Scan for the cell matching the given text and deliver its [X, Y] coordinate at center. 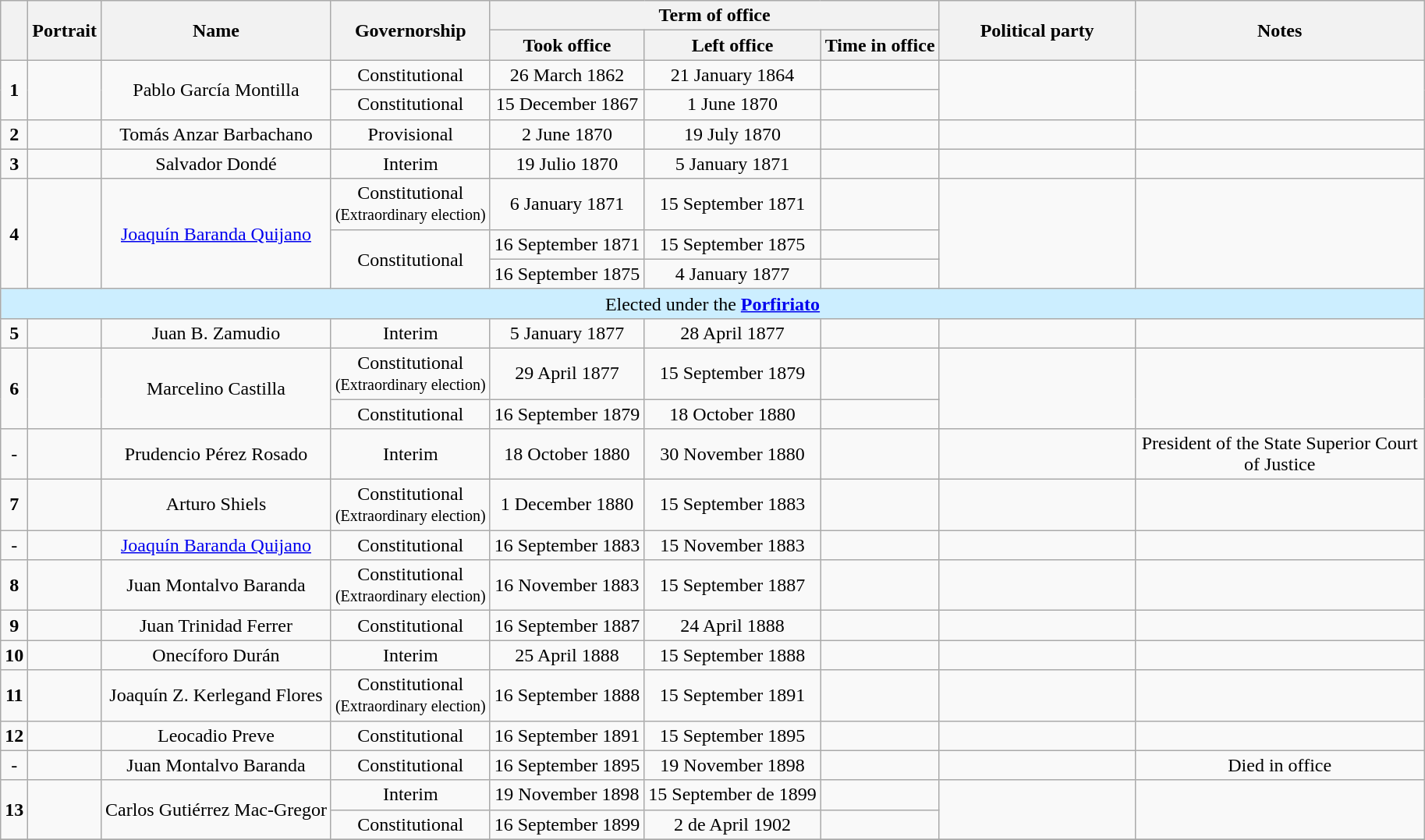
1 June 1870 [732, 105]
15 September 1887 [732, 585]
Arturo Shiels [215, 505]
29 April 1877 [567, 373]
15 November 1883 [732, 545]
19 July 1870 [732, 134]
16 September 1875 [567, 274]
10 [14, 655]
13 [14, 810]
Onecíforo Durán [215, 655]
Juan B. Zamudio [215, 333]
Salvador Dondé [215, 164]
1 December 1880 [567, 505]
15 September 1888 [732, 655]
Portrait [65, 30]
16 September 1895 [567, 765]
15 September 1879 [732, 373]
16 November 1883 [567, 585]
4 January 1877 [732, 274]
6 [14, 388]
7 [14, 505]
16 September 1871 [567, 244]
4 [14, 234]
5 January 1877 [567, 333]
2 [14, 134]
Leocadio Preve [215, 735]
Left office [732, 45]
16 September 1888 [567, 696]
Prudencio Pérez Rosado [215, 454]
Provisional [410, 134]
12 [14, 735]
Political party [1037, 30]
9 [14, 626]
2 June 1870 [567, 134]
Tomás Anzar Barbachano [215, 134]
Term of office [714, 16]
16 September 1887 [567, 626]
2 de April 1902 [732, 824]
15 September 1895 [732, 735]
Elected under the Porfiriato [713, 303]
28 April 1877 [732, 333]
3 [14, 164]
15 September de 1899 [732, 795]
Governorship [410, 30]
Carlos Gutiérrez Mac-Gregor [215, 810]
1 [14, 90]
15 December 1867 [567, 105]
Joaquín Z. Kerlegand Flores [215, 696]
19 Julio 1870 [567, 164]
Name [215, 30]
8 [14, 585]
5 January 1871 [732, 164]
Pablo García Montilla [215, 90]
Marcelino Castilla [215, 388]
25 April 1888 [567, 655]
16 September 1879 [567, 414]
15 September 1871 [732, 204]
21 January 1864 [732, 75]
30 November 1880 [732, 454]
16 September 1891 [567, 735]
11 [14, 696]
Died in office [1279, 765]
15 September 1875 [732, 244]
24 April 1888 [732, 626]
5 [14, 333]
15 September 1891 [732, 696]
6 January 1871 [567, 204]
Juan Trinidad Ferrer [215, 626]
Time in office [880, 45]
President of the State Superior Court of Justice [1279, 454]
Notes [1279, 30]
26 March 1862 [567, 75]
16 September 1899 [567, 824]
Took office [567, 45]
15 September 1883 [732, 505]
16 September 1883 [567, 545]
